Locate the cell with the specified text and output its (X, Y) center coordinate. 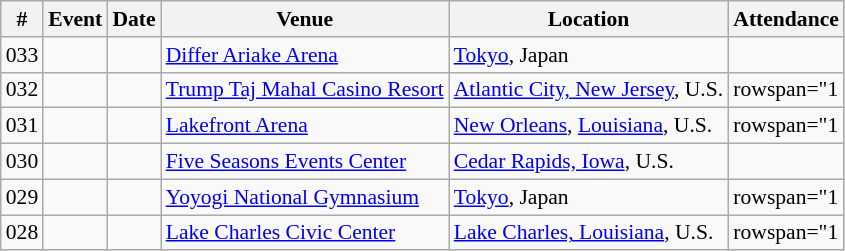
Five Seasons Events Center (305, 162)
Date (134, 19)
Attendance (786, 19)
033 (22, 55)
031 (22, 126)
Lakefront Arena (305, 126)
New Orleans, Louisiana, U.S. (589, 126)
# (22, 19)
032 (22, 90)
028 (22, 233)
030 (22, 162)
Cedar Rapids, Iowa, U.S. (589, 162)
Atlantic City, New Jersey, U.S. (589, 90)
Lake Charles, Louisiana, U.S. (589, 233)
Lake Charles Civic Center (305, 233)
029 (22, 197)
Trump Taj Mahal Casino Resort (305, 90)
Location (589, 19)
Differ Ariake Arena (305, 55)
Yoyogi National Gymnasium (305, 197)
Venue (305, 19)
Event (75, 19)
